Scan for the cell matching the given text and deliver its [x, y] coordinate at center. 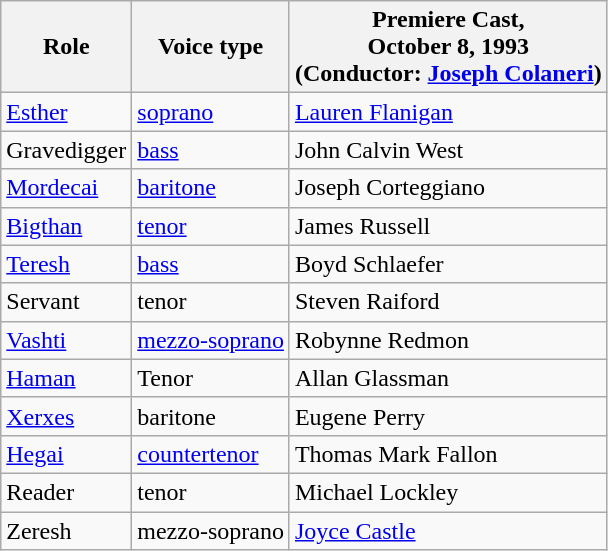
Joyce Castle [448, 531]
Role [66, 47]
John Calvin West [448, 150]
Voice type [211, 47]
Vashti [66, 340]
Eugene Perry [448, 416]
Thomas Mark Fallon [448, 454]
Boyd Schlaefer [448, 264]
Premiere Cast,October 8, 1993(Conductor: Joseph Colaneri) [448, 47]
Lauren Flanigan [448, 112]
Gravedigger [66, 150]
Hegai [66, 454]
Allan Glassman [448, 378]
Reader [66, 492]
Joseph Corteggiano [448, 188]
Mordecai [66, 188]
Zeresh [66, 531]
Steven Raiford [448, 302]
Servant [66, 302]
Bigthan [66, 226]
Haman [66, 378]
James Russell [448, 226]
Teresh [66, 264]
Tenor [211, 378]
Esther [66, 112]
countertenor [211, 454]
soprano [211, 112]
Michael Lockley [448, 492]
Xerxes [66, 416]
Robynne Redmon [448, 340]
